Scan for the cell matching the given text and deliver its [x, y] coordinate at center. 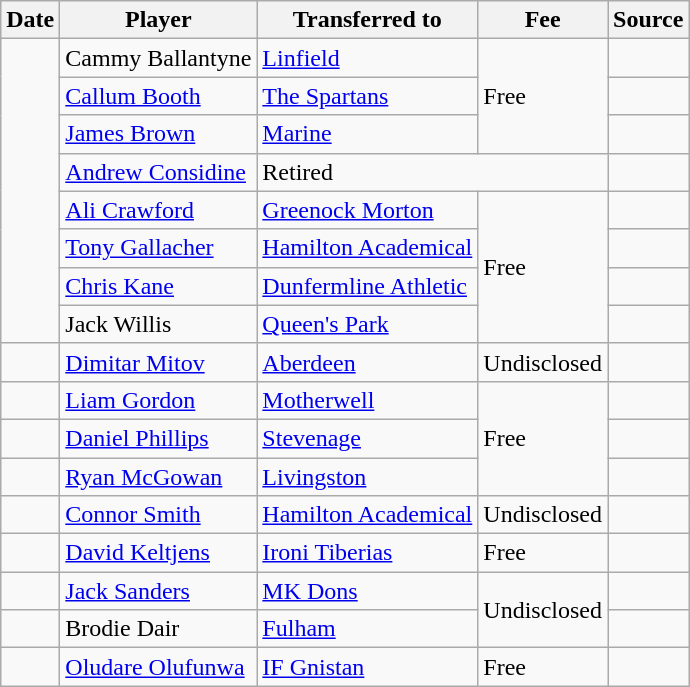
Ryan McGowan [158, 477]
David Keltjens [158, 553]
Tony Gallacher [158, 248]
James Brown [158, 134]
Oludare Olufunwa [158, 667]
Andrew Considine [158, 172]
Liam Gordon [158, 400]
Retired [432, 172]
Fee [543, 20]
Daniel Phillips [158, 438]
Connor Smith [158, 515]
Transferred to [368, 20]
Motherwell [368, 400]
Ali Crawford [158, 210]
Source [648, 20]
Dimitar Mitov [158, 362]
Queen's Park [368, 324]
Date [30, 20]
Marine [368, 134]
Fulham [368, 629]
Livingston [368, 477]
Callum Booth [158, 96]
Stevenage [368, 438]
Greenock Morton [368, 210]
Jack Willis [158, 324]
The Spartans [368, 96]
Player [158, 20]
Ironi Tiberias [368, 553]
Jack Sanders [158, 591]
MK Dons [368, 591]
IF Gnistan [368, 667]
Cammy Ballantyne [158, 58]
Linfield [368, 58]
Chris Kane [158, 286]
Aberdeen [368, 362]
Dunfermline Athletic [368, 286]
Brodie Dair [158, 629]
